Capture the cell that displays the provided text and extract its [X, Y] central coordinate. 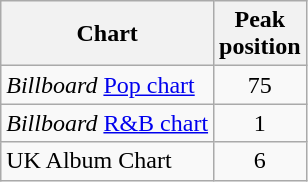
75 [260, 85]
Chart [108, 34]
1 [260, 123]
Billboard Pop chart [108, 85]
Billboard R&B chart [108, 123]
Peak position [260, 34]
6 [260, 161]
UK Album Chart [108, 161]
